For the text-containing cell, return its midpoint in (x, y) coordinate format. 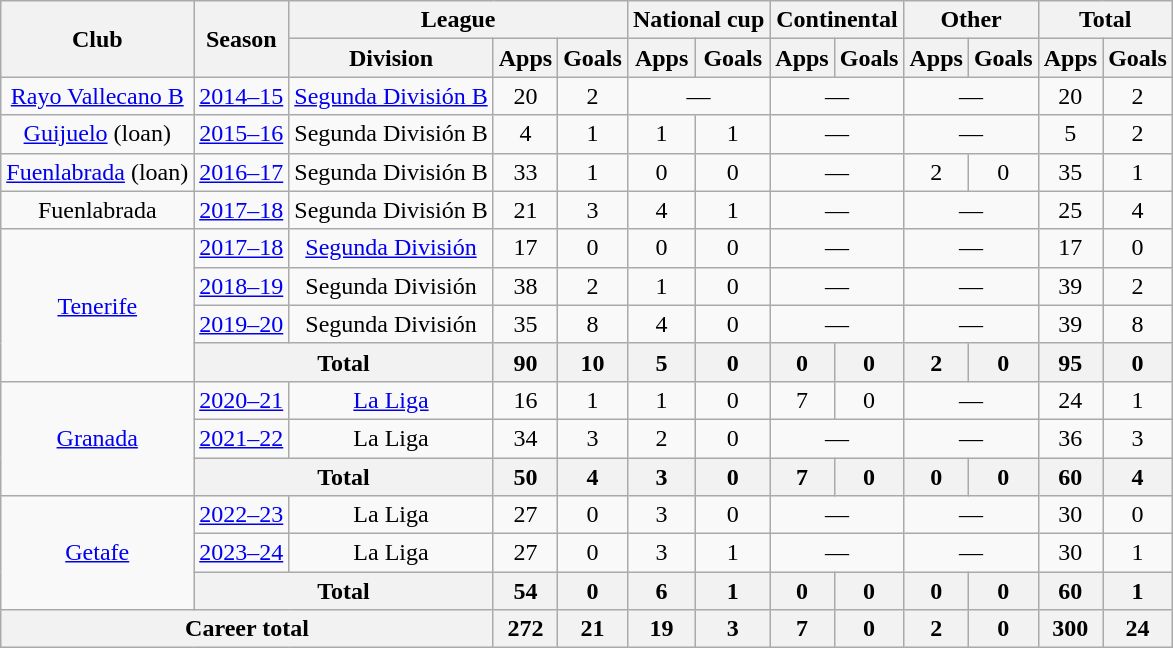
50 (525, 477)
Granada (98, 438)
25 (1070, 210)
33 (525, 172)
2018–19 (242, 286)
Continental (837, 20)
36 (1070, 438)
38 (525, 286)
95 (1070, 362)
34 (525, 438)
2015–16 (242, 134)
Guijuelo (loan) (98, 134)
Rayo Vallecano B (98, 96)
2022–23 (242, 515)
54 (525, 591)
272 (525, 629)
19 (661, 629)
6 (661, 591)
Other (971, 20)
Club (98, 39)
National cup (698, 20)
Tenerife (98, 305)
2021–22 (242, 438)
Season (242, 39)
Getafe (98, 553)
Division (391, 58)
Career total (247, 629)
2019–20 (242, 324)
Fuenlabrada (loan) (98, 172)
2023–24 (242, 553)
16 (525, 400)
10 (593, 362)
2014–15 (242, 96)
League (458, 20)
Fuenlabrada (98, 210)
2020–21 (242, 400)
300 (1070, 629)
2016–17 (242, 172)
90 (525, 362)
